Search for the cell housing the specified text and yield its (x, y) center coordinate. 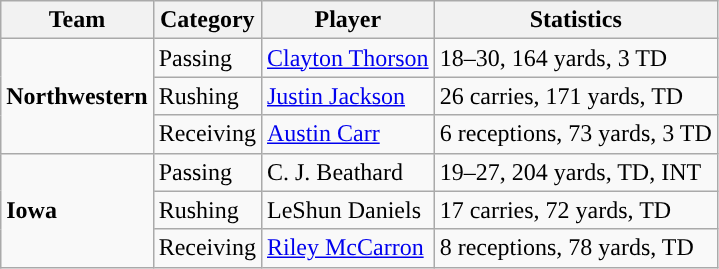
C. J. Beathard (348, 172)
Justin Jackson (348, 96)
Northwestern (77, 96)
Player (348, 20)
Category (207, 20)
Iowa (77, 210)
8 receptions, 78 yards, TD (576, 248)
Austin Carr (348, 134)
LeShun Daniels (348, 210)
26 carries, 171 yards, TD (576, 96)
Statistics (576, 20)
Team (77, 20)
18–30, 164 yards, 3 TD (576, 58)
Riley McCarron (348, 248)
Clayton Thorson (348, 58)
19–27, 204 yards, TD, INT (576, 172)
17 carries, 72 yards, TD (576, 210)
6 receptions, 73 yards, 3 TD (576, 134)
